Locate the cell with the specified text and output its (x, y) center coordinate. 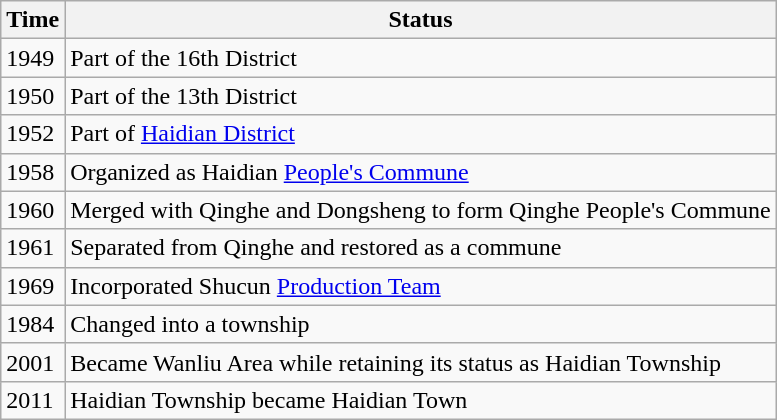
Status (421, 20)
Haidian Township became Haidian Town (421, 400)
Part of the 13th District (421, 96)
2011 (33, 400)
Incorporated Shucun Production Team (421, 286)
Merged with Qinghe and Dongsheng to form Qinghe People's Commune (421, 210)
1961 (33, 248)
2001 (33, 362)
1969 (33, 286)
Became Wanliu Area while retaining its status as Haidian Township (421, 362)
Part of the 16th District (421, 58)
1952 (33, 134)
1950 (33, 96)
Separated from Qinghe and restored as a commune (421, 248)
1949 (33, 58)
Organized as Haidian People's Commune (421, 172)
Changed into a township (421, 324)
Part of Haidian District (421, 134)
Time (33, 20)
1960 (33, 210)
1958 (33, 172)
1984 (33, 324)
